From the cell containing the given text, extract its center point as [X, Y] coordinate. 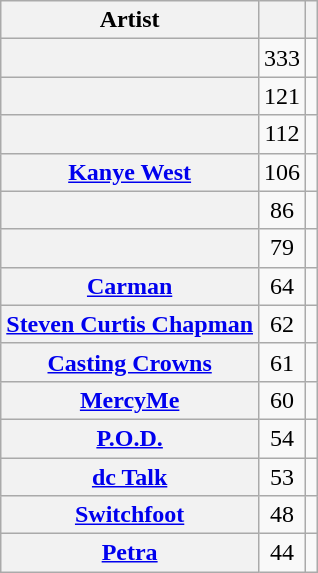
48 [282, 515]
62 [282, 324]
Artist [130, 20]
112 [282, 134]
60 [282, 400]
53 [282, 477]
Carman [130, 286]
Switchfoot [130, 515]
79 [282, 248]
121 [282, 96]
106 [282, 172]
64 [282, 286]
44 [282, 553]
dc Talk [130, 477]
86 [282, 210]
61 [282, 362]
54 [282, 438]
333 [282, 58]
P.O.D. [130, 438]
Steven Curtis Chapman [130, 324]
MercyMe [130, 400]
Kanye West [130, 172]
Casting Crowns [130, 362]
Petra [130, 553]
